Provide the (x, y) coordinate of the cell's center where the given text is located.  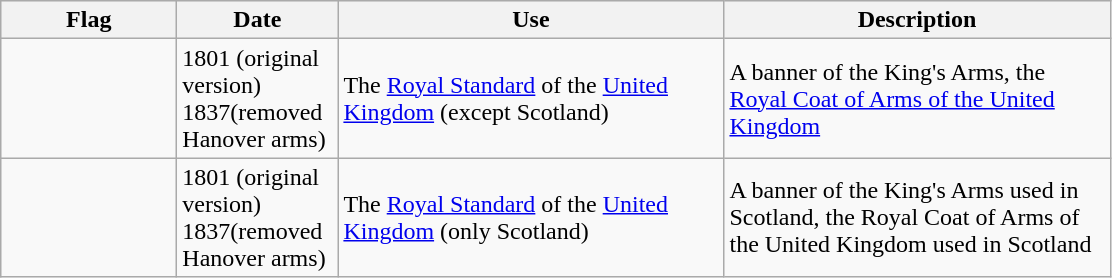
Flag (89, 20)
The Royal Standard of the United Kingdom (only Scotland) (531, 218)
Date (258, 20)
Use (531, 20)
A banner of the King's Arms used in Scotland, the Royal Coat of Arms of the United Kingdom used in Scotland (917, 218)
The Royal Standard of the United Kingdom (except Scotland) (531, 98)
A banner of the King's Arms, the Royal Coat of Arms of the United Kingdom (917, 98)
Description (917, 20)
